Capture the cell that displays the provided text and extract its (x, y) central coordinate. 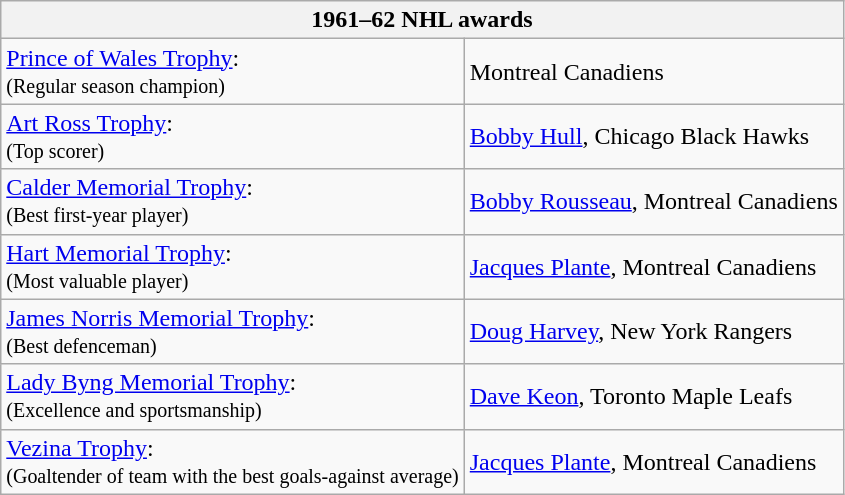
Lady Byng Memorial Trophy:(Excellence and sportsmanship) (233, 396)
Calder Memorial Trophy:(Best first-year player) (233, 202)
1961–62 NHL awards (422, 20)
Bobby Rousseau, Montreal Canadiens (654, 202)
Bobby Hull, Chicago Black Hawks (654, 136)
Art Ross Trophy:(Top scorer) (233, 136)
Hart Memorial Trophy:(Most valuable player) (233, 266)
Montreal Canadiens (654, 72)
Vezina Trophy:(Goaltender of team with the best goals-against average) (233, 462)
Dave Keon, Toronto Maple Leafs (654, 396)
Doug Harvey, New York Rangers (654, 332)
Prince of Wales Trophy:(Regular season champion) (233, 72)
James Norris Memorial Trophy:(Best defenceman) (233, 332)
